Identify which cell holds the provided text, then report its (X, Y) central coordinate. 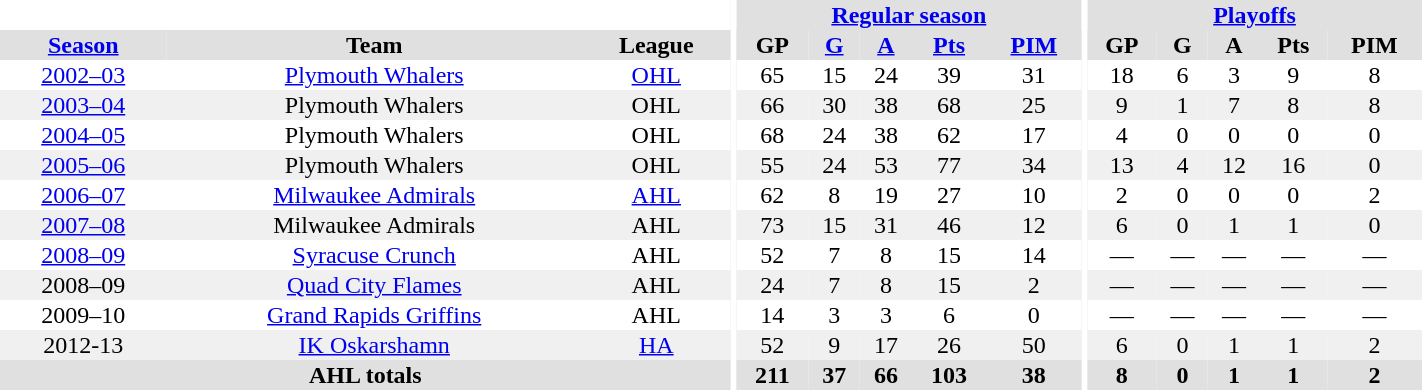
65 (772, 75)
League (656, 45)
50 (1034, 345)
Grand Rapids Griffins (374, 315)
13 (1122, 165)
73 (772, 225)
77 (950, 165)
2007–08 (83, 225)
16 (1294, 165)
19 (886, 195)
2006–07 (83, 195)
2004–05 (83, 135)
HA (656, 345)
37 (834, 375)
25 (1034, 105)
34 (1034, 165)
Syracuse Crunch (374, 255)
Regular season (908, 15)
IK Oskarshamn (374, 345)
46 (950, 225)
2003–04 (83, 105)
10 (1034, 195)
Season (83, 45)
53 (886, 165)
103 (950, 375)
2002–03 (83, 75)
30 (834, 105)
18 (1122, 75)
55 (772, 165)
Team (374, 45)
Playoffs (1254, 15)
211 (772, 375)
39 (950, 75)
2012-13 (83, 345)
2005–06 (83, 165)
27 (950, 195)
26 (950, 345)
Quad City Flames (374, 285)
AHL totals (366, 375)
2009–10 (83, 315)
